From the cell containing the given text, extract its center point as (X, Y) coordinate. 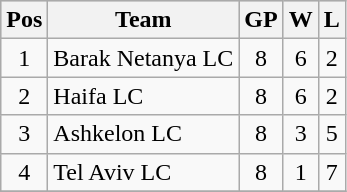
L (332, 20)
4 (24, 172)
Haifa LC (144, 96)
GP (261, 20)
Barak Netanya LC (144, 58)
Team (144, 20)
Ashkelon LC (144, 134)
W (300, 20)
7 (332, 172)
5 (332, 134)
Pos (24, 20)
Tel Aviv LC (144, 172)
